Identify which cell holds the provided text, then report its [x, y] central coordinate. 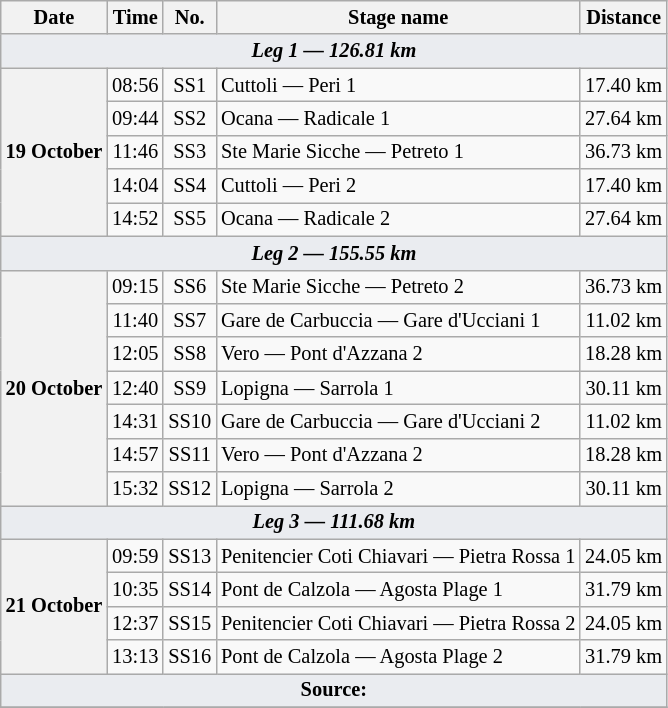
14:52 [135, 219]
SS14 [190, 589]
SS10 [190, 421]
Penitencier Coti Chiavari — Pietra Rossa 2 [398, 623]
Source: [334, 690]
Lopigna — Sarrola 1 [398, 388]
14:31 [135, 421]
Leg 1 — 126.81 km [334, 51]
SS8 [190, 354]
Ste Marie Sicche — Petreto 1 [398, 152]
12:05 [135, 354]
No. [190, 17]
Ste Marie Sicche — Petreto 2 [398, 287]
SS3 [190, 152]
SS16 [190, 657]
SS9 [190, 388]
Ocana — Radicale 2 [398, 219]
20 October [54, 388]
15:32 [135, 489]
12:40 [135, 388]
Cuttoli — Peri 2 [398, 186]
SS2 [190, 118]
10:35 [135, 589]
Gare de Carbuccia — Gare d'Ucciani 2 [398, 421]
Distance [624, 17]
SS5 [190, 219]
SS11 [190, 455]
13:13 [135, 657]
Pont de Calzola — Agosta Plage 1 [398, 589]
Ocana — Radicale 1 [398, 118]
14:04 [135, 186]
19 October [54, 152]
SS6 [190, 287]
08:56 [135, 85]
14:57 [135, 455]
SS7 [190, 320]
Leg 3 — 111.68 km [334, 522]
09:15 [135, 287]
21 October [54, 606]
09:44 [135, 118]
SS1 [190, 85]
SS15 [190, 623]
11:46 [135, 152]
Stage name [398, 17]
SS12 [190, 489]
12:37 [135, 623]
11:40 [135, 320]
SS13 [190, 556]
Cuttoli — Peri 1 [398, 85]
Gare de Carbuccia — Gare d'Ucciani 1 [398, 320]
Leg 2 — 155.55 km [334, 253]
Date [54, 17]
Time [135, 17]
09:59 [135, 556]
Pont de Calzola — Agosta Plage 2 [398, 657]
Lopigna — Sarrola 2 [398, 489]
Penitencier Coti Chiavari — Pietra Rossa 1 [398, 556]
SS4 [190, 186]
